Output the (x, y) coordinate of the center of the cell containing the given text.  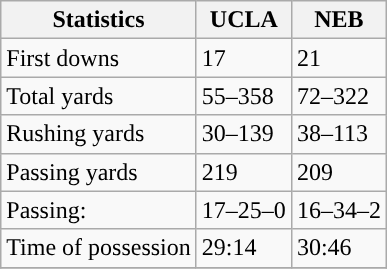
30:46 (338, 248)
16–34–2 (338, 210)
NEB (338, 20)
Statistics (99, 20)
First downs (99, 58)
219 (244, 172)
UCLA (244, 20)
38–113 (338, 134)
21 (338, 58)
17–25–0 (244, 210)
Time of possession (99, 248)
Total yards (99, 96)
209 (338, 172)
Rushing yards (99, 134)
Passing yards (99, 172)
72–322 (338, 96)
29:14 (244, 248)
55–358 (244, 96)
17 (244, 58)
Passing: (99, 210)
30–139 (244, 134)
